From the cell containing the given text, extract its center point as [x, y] coordinate. 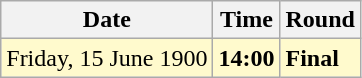
Final [320, 58]
14:00 [246, 58]
Time [246, 20]
Friday, 15 June 1900 [107, 58]
Round [320, 20]
Date [107, 20]
